Locate the cell with the specified text and output its [X, Y] center coordinate. 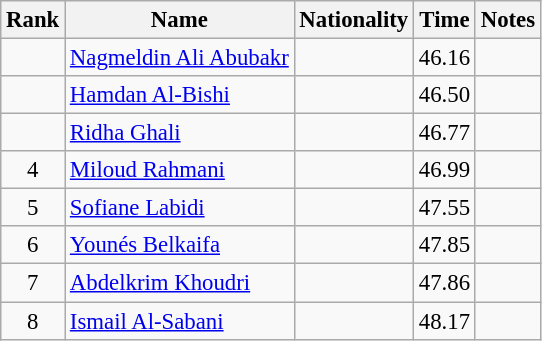
8 [33, 321]
Time [445, 20]
Hamdan Al-Bishi [180, 95]
46.77 [445, 133]
Ridha Ghali [180, 133]
Miloud Rahmani [180, 170]
Name [180, 20]
Younés Belkaifa [180, 245]
47.85 [445, 245]
6 [33, 245]
46.99 [445, 170]
47.86 [445, 283]
Nationality [354, 20]
46.16 [445, 58]
46.50 [445, 95]
Sofiane Labidi [180, 208]
Abdelkrim Khoudri [180, 283]
4 [33, 170]
Ismail Al-Sabani [180, 321]
5 [33, 208]
Notes [508, 20]
Nagmeldin Ali Abubakr [180, 58]
48.17 [445, 321]
Rank [33, 20]
7 [33, 283]
47.55 [445, 208]
